Return the (X, Y) coordinate for the center point of the cell that contains the specified text.  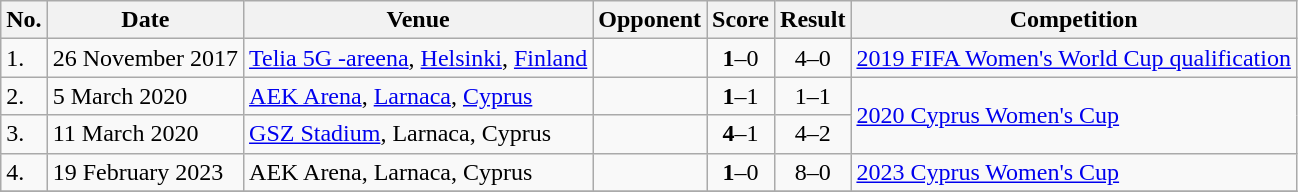
4–0 (813, 58)
Venue (418, 20)
4–1 (741, 134)
Score (741, 20)
4–2 (813, 134)
Opponent (650, 20)
5 March 2020 (145, 96)
2020 Cyprus Women's Cup (1074, 115)
4. (24, 172)
8–0 (813, 172)
2023 Cyprus Women's Cup (1074, 172)
Date (145, 20)
19 February 2023 (145, 172)
26 November 2017 (145, 58)
11 March 2020 (145, 134)
Competition (1074, 20)
GSZ Stadium, Larnaca, Cyprus (418, 134)
Telia 5G -areena, Helsinki, Finland (418, 58)
2. (24, 96)
Result (813, 20)
2019 FIFA Women's World Cup qualification (1074, 58)
No. (24, 20)
3. (24, 134)
1. (24, 58)
